From the cell containing the given text, extract its center point as (X, Y) coordinate. 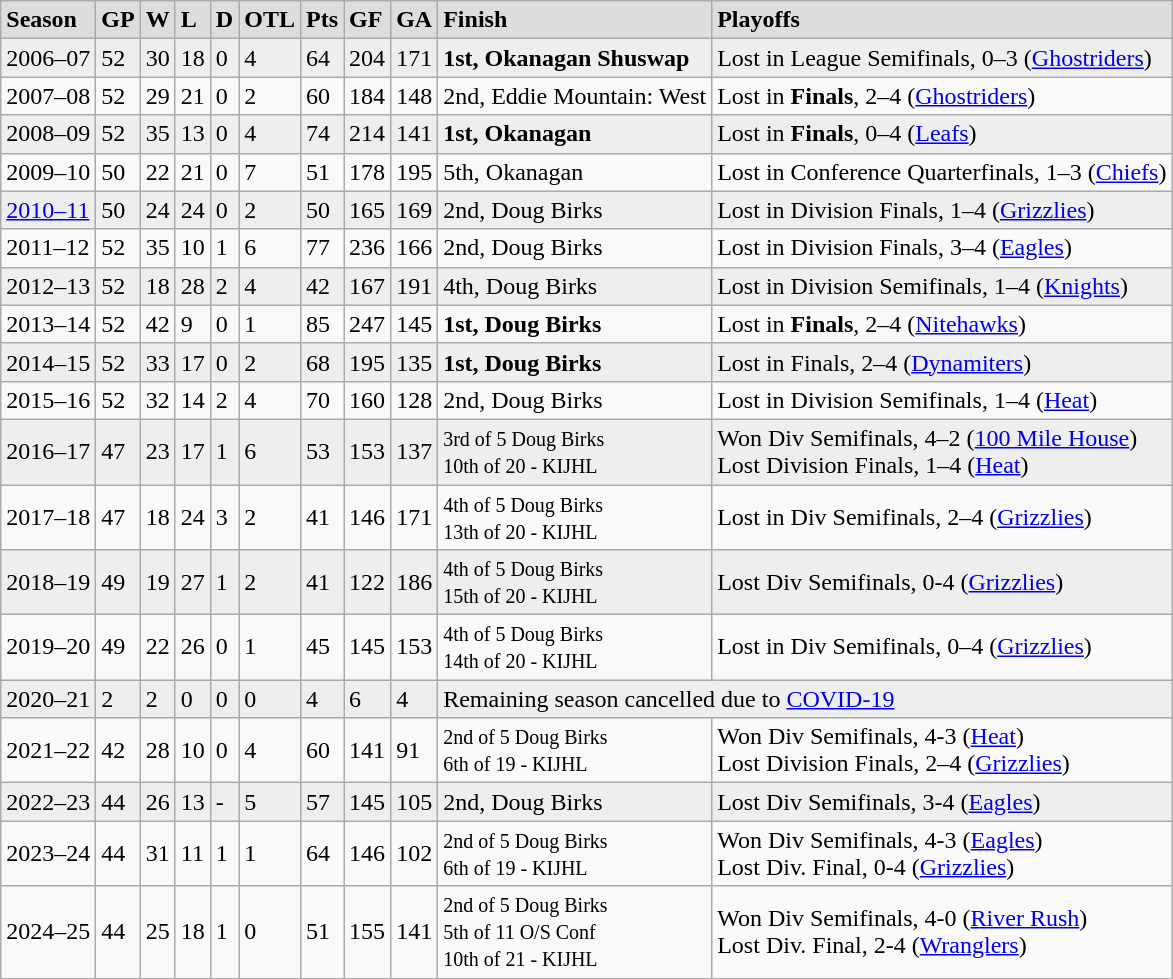
45 (322, 648)
27 (192, 582)
4th of 5 Doug Birks14th of 20 - KIJHL (575, 648)
Finish (575, 20)
137 (414, 452)
178 (368, 172)
1st, Okanagan (575, 134)
Lost in Finals, 0–4 (Leafs) (942, 134)
Lost in Division Semifinals, 1–4 (Knights) (942, 286)
247 (368, 324)
33 (158, 362)
2020–21 (48, 699)
Lost in Division Finals, 1–4 (Grizzlies) (942, 210)
70 (322, 400)
2023–24 (48, 854)
Won Div Semifinals, 4–2 (100 Mile House)Lost Division Finals, 1–4 (Heat) (942, 452)
31 (158, 854)
155 (368, 932)
5 (270, 802)
2017–18 (48, 516)
14 (192, 400)
57 (322, 802)
122 (368, 582)
191 (414, 286)
29 (158, 96)
Lost in Finals, 2–4 (Nitehawks) (942, 324)
Won Div Semifinals, 4-3 (Eagles)Lost Div. Final, 0-4 (Grizzlies) (942, 854)
128 (414, 400)
32 (158, 400)
GA (414, 20)
186 (414, 582)
4th of 5 Doug Birks13th of 20 - KIJHL (575, 516)
2011–12 (48, 248)
204 (368, 58)
148 (414, 96)
2019–20 (48, 648)
Playoffs (942, 20)
Lost in League Semifinals, 0–3 (Ghostriders) (942, 58)
25 (158, 932)
L (192, 20)
Lost Div Semifinals, 3-4 (Eagles) (942, 802)
2014–15 (48, 362)
2006–07 (48, 58)
Lost in Division Semifinals, 1–4 (Heat) (942, 400)
166 (414, 248)
2016–17 (48, 452)
102 (414, 854)
135 (414, 362)
2007–08 (48, 96)
9 (192, 324)
2015–16 (48, 400)
236 (368, 248)
2021–22 (48, 750)
2013–14 (48, 324)
169 (414, 210)
Lost in Finals, 2–4 (Ghostriders) (942, 96)
Lost Div Semifinals, 0-4 (Grizzlies) (942, 582)
2012–13 (48, 286)
Lost in Conference Quarterfinals, 1–3 (Chiefs) (942, 172)
2010–11 (48, 210)
68 (322, 362)
53 (322, 452)
3rd of 5 Doug Birks10th of 20 - KIJHL (575, 452)
91 (414, 750)
11 (192, 854)
85 (322, 324)
OTL (270, 20)
Lost in Div Semifinals, 2–4 (Grizzlies) (942, 516)
5th, Okanagan (575, 172)
GF (368, 20)
Won Div Semifinals, 4-3 (Heat)Lost Division Finals, 2–4 (Grizzlies) (942, 750)
GP (118, 20)
2008–09 (48, 134)
1st, Okanagan Shuswap (575, 58)
2nd of 5 Doug Birks5th of 11 O/S Conf10th of 21 - KIJHL (575, 932)
214 (368, 134)
Season (48, 20)
Pts (322, 20)
- (224, 802)
105 (414, 802)
Lost in Finals, 2–4 (Dynamiters) (942, 362)
2009–10 (48, 172)
4th of 5 Doug Birks15th of 20 - KIJHL (575, 582)
7 (270, 172)
Lost in Division Finals, 3–4 (Eagles) (942, 248)
74 (322, 134)
184 (368, 96)
2024–25 (48, 932)
Lost in Div Semifinals, 0–4 (Grizzlies) (942, 648)
Remaining season cancelled due to COVID-19 (805, 699)
3 (224, 516)
77 (322, 248)
23 (158, 452)
2nd, Eddie Mountain: West (575, 96)
4th, Doug Birks (575, 286)
D (224, 20)
160 (368, 400)
W (158, 20)
Won Div Semifinals, 4-0 (River Rush)Lost Div. Final, 2-4 (Wranglers) (942, 932)
2022–23 (48, 802)
2018–19 (48, 582)
19 (158, 582)
165 (368, 210)
30 (158, 58)
167 (368, 286)
